For the text-containing cell, return its midpoint in [x, y] coordinate format. 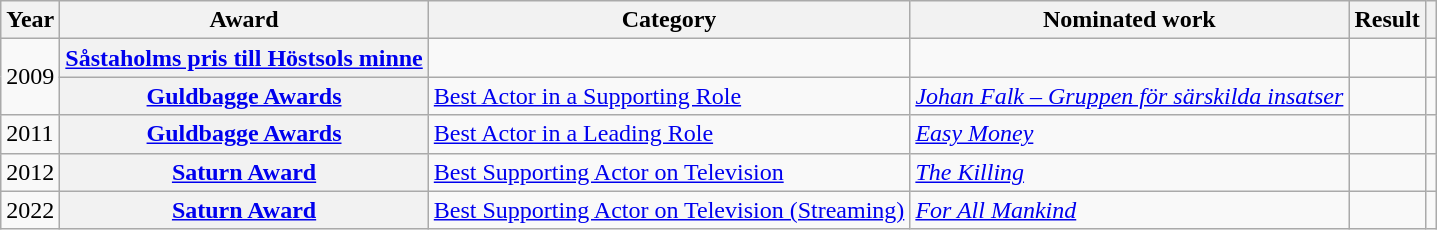
For All Mankind [1130, 210]
2022 [30, 210]
Year [30, 20]
The Killing [1130, 172]
Easy Money [1130, 134]
Best Actor in a Leading Role [669, 134]
2009 [30, 77]
2012 [30, 172]
Best Actor in a Supporting Role [669, 96]
Award [244, 20]
2011 [30, 134]
Nominated work [1130, 20]
Result [1387, 20]
Category [669, 20]
Best Supporting Actor on Television (Streaming) [669, 210]
Såstaholms pris till Höstsols minne [244, 58]
Best Supporting Actor on Television [669, 172]
Johan Falk – Gruppen för särskilda insatser [1130, 96]
